For the text-containing cell, return its midpoint in [X, Y] coordinate format. 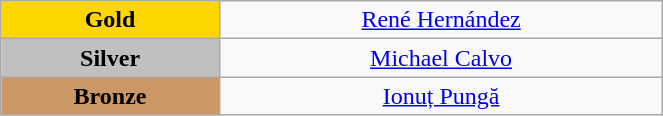
Silver [110, 58]
Michael Calvo [441, 58]
Bronze [110, 96]
Gold [110, 20]
Ionuț Pungă [441, 96]
René Hernández [441, 20]
